Identify which cell holds the provided text, then report its [X, Y] central coordinate. 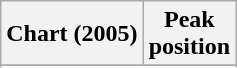
Peakposition [189, 34]
Chart (2005) [72, 34]
